Find where the given text appears and provide that cell's center as (X, Y) coordinate. 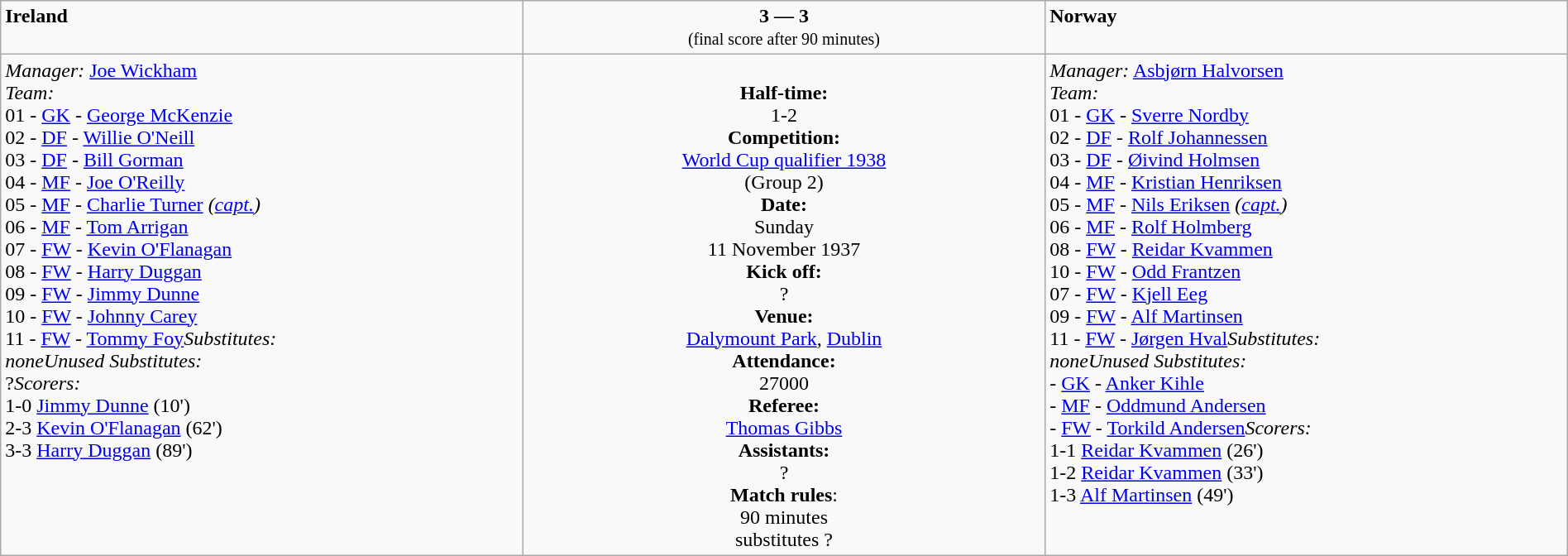
3 — 3(final score after 90 minutes) (784, 28)
Norway (1307, 28)
Ireland (262, 28)
